Output the [x, y] coordinate of the center of the cell containing the given text.  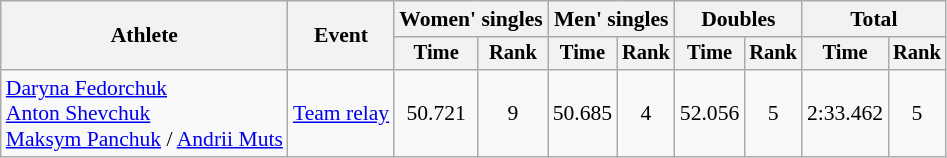
Total [874, 19]
Women' singles [470, 19]
2:33.462 [845, 114]
50.685 [582, 114]
4 [646, 114]
Men' singles [612, 19]
Team relay [341, 114]
Event [341, 36]
Doubles [738, 19]
50.721 [436, 114]
Athlete [144, 36]
Daryna FedorchukAnton ShevchukMaksym Panchuk / Andrii Muts [144, 114]
9 [513, 114]
52.056 [710, 114]
